Capture the cell that displays the provided text and extract its (X, Y) central coordinate. 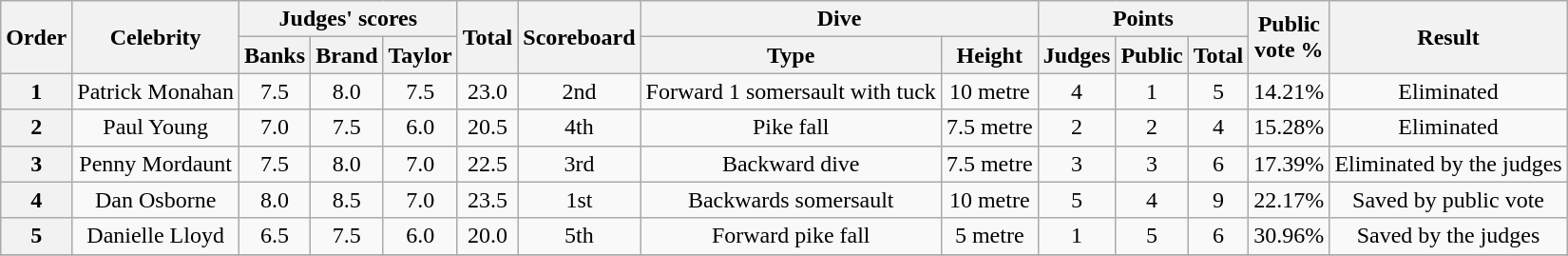
Dive (839, 19)
Forward 1 somersault with tuck (791, 91)
22.5 (488, 164)
Publicvote % (1289, 37)
2nd (580, 91)
Forward pike fall (791, 236)
Danielle Lloyd (156, 236)
3rd (580, 164)
Points (1143, 19)
23.5 (488, 200)
Type (791, 55)
8.5 (347, 200)
22.17% (1289, 200)
Penny Mordaunt (156, 164)
1st (580, 200)
5 metre (989, 236)
15.28% (1289, 128)
17.39% (1289, 164)
Saved by the judges (1448, 236)
Banks (274, 55)
9 (1218, 200)
6.5 (274, 236)
Paul Young (156, 128)
14.21% (1289, 91)
5th (580, 236)
Scoreboard (580, 37)
Backwards somersault (791, 200)
4th (580, 128)
Pike fall (791, 128)
20.5 (488, 128)
Judges (1077, 55)
Public (1152, 55)
Celebrity (156, 37)
Backward dive (791, 164)
Taylor (420, 55)
Saved by public vote (1448, 200)
Result (1448, 37)
Height (989, 55)
Eliminated by the judges (1448, 164)
30.96% (1289, 236)
20.0 (488, 236)
Patrick Monahan (156, 91)
Judges' scores (348, 19)
Dan Osborne (156, 200)
Order (36, 37)
Brand (347, 55)
23.0 (488, 91)
